For the text-containing cell, return its midpoint in [X, Y] coordinate format. 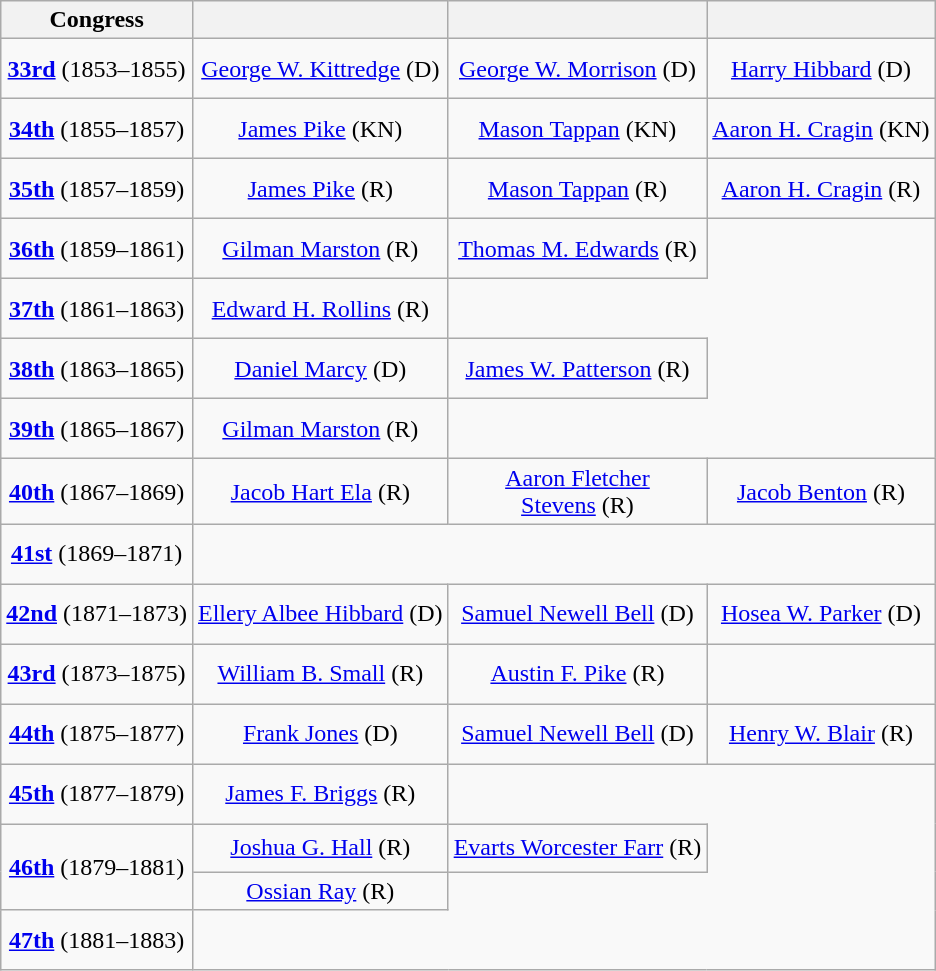
35th (1857–1859) [97, 189]
42nd (1871–1873) [97, 614]
37th (1861–1863) [97, 309]
Aaron FletcherStevens (R) [578, 492]
George W. Morrison (D) [578, 69]
James W. Patterson (R) [578, 369]
Mason Tappan (R) [578, 189]
James F. Briggs (R) [320, 794]
Aaron H. Cragin (R) [821, 189]
40th (1867–1869) [97, 492]
Frank Jones (D) [320, 734]
41st (1869–1871) [97, 554]
45th (1877–1879) [97, 794]
Jacob Hart Ela (R) [320, 492]
Harry Hibbard (D) [821, 69]
Evarts Worcester Farr (R) [578, 848]
James Pike (R) [320, 189]
Austin F. Pike (R) [578, 674]
Jacob Benton (R) [821, 492]
Ellery Albee Hibbard (D) [320, 614]
34th (1855–1857) [97, 129]
William B. Small (R) [320, 674]
Congress [97, 20]
Hosea W. Parker (D) [821, 614]
Thomas M. Edwards (R) [578, 249]
Aaron H. Cragin (KN) [821, 129]
38th (1863–1865) [97, 369]
Joshua G. Hall (R) [320, 848]
Mason Tappan (KN) [578, 129]
James Pike (KN) [320, 129]
33rd (1853–1855) [97, 69]
43rd (1873–1875) [97, 674]
46th (1879–1881) [97, 867]
36th (1859–1861) [97, 249]
44th (1875–1877) [97, 734]
39th (1865–1867) [97, 429]
George W. Kittredge (D) [320, 69]
Edward H. Rollins (R) [320, 309]
Daniel Marcy (D) [320, 369]
Ossian Ray (R) [320, 891]
Henry W. Blair (R) [821, 734]
47th (1881–1883) [97, 940]
